For the text-containing cell, return its midpoint in [x, y] coordinate format. 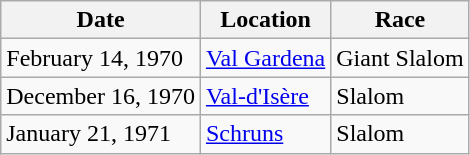
Val-d'Isère [265, 96]
February 14, 1970 [101, 58]
January 21, 1971 [101, 134]
Schruns [265, 134]
Val Gardena [265, 58]
December 16, 1970 [101, 96]
Race [400, 20]
Location [265, 20]
Giant Slalom [400, 58]
Date [101, 20]
